Detect which cell encompasses the target text, then output its [X, Y] center coordinate. 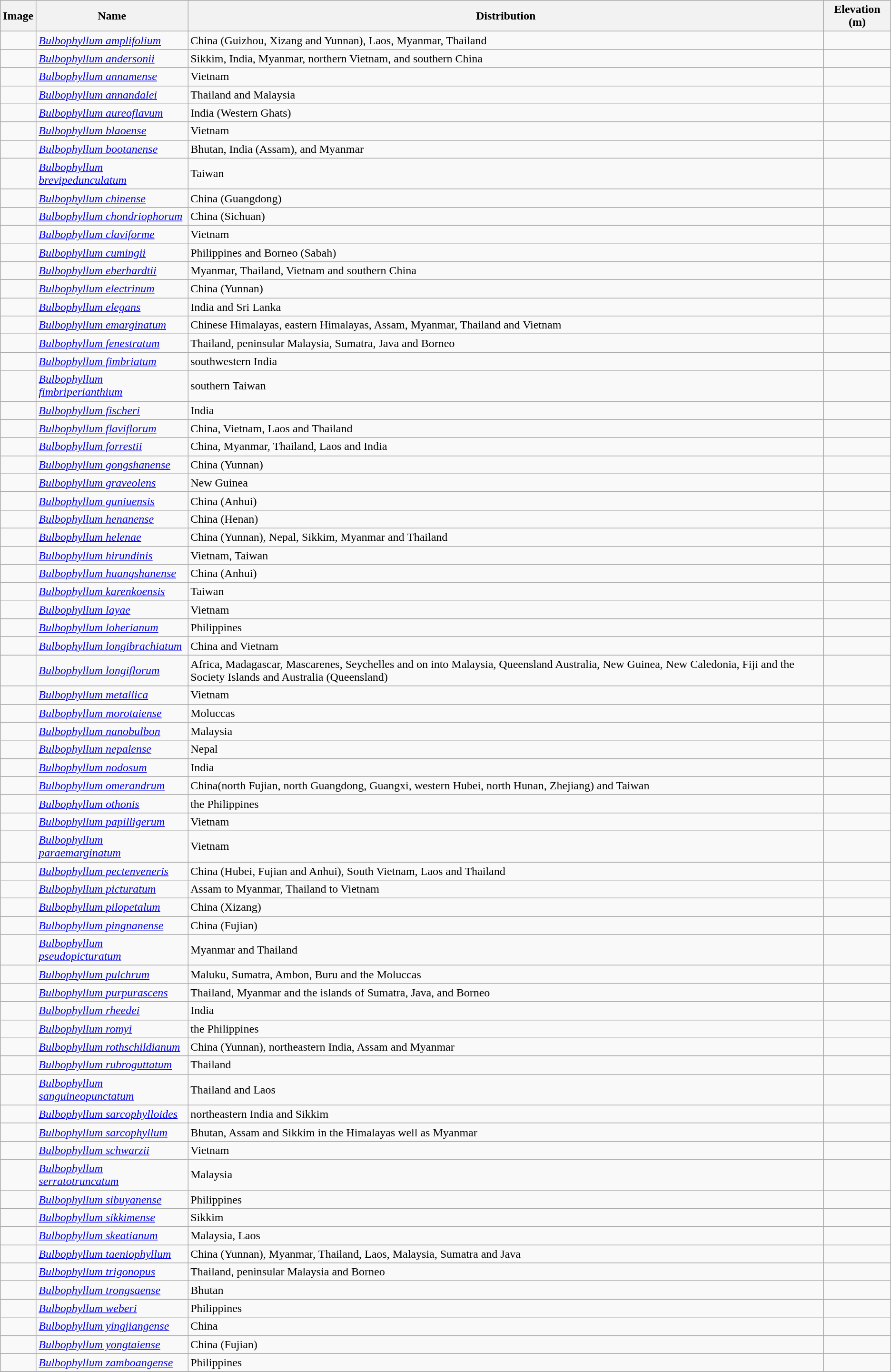
Bulbophyllum layae [112, 610]
Elevation (m) [858, 16]
Thailand [506, 1065]
Thailand and Malaysia [506, 95]
Thailand and Laos [506, 1089]
Bulbophyllum annamense [112, 77]
Bulbophyllum yingjiangense [112, 1326]
southern Taiwan [506, 386]
China (Yunnan), northeastern India, Assam and Myanmar [506, 1047]
Bhutan, Assam and Sikkim in the Himalayas well as Myanmar [506, 1132]
Bulbophyllum trigonopus [112, 1272]
Bulbophyllum hirundinis [112, 556]
Bulbophyllum claviforme [112, 234]
Bulbophyllum rubroguttatum [112, 1065]
Bulbophyllum aureoflavum [112, 113]
Bulbophyllum chondriophorum [112, 216]
Distribution [506, 16]
China (Yunnan), Myanmar, Thailand, Laos, Malaysia, Sumatra and Java [506, 1254]
Bulbophyllum emarginatum [112, 325]
Bulbophyllum nepalense [112, 749]
Bulbophyllum graveolens [112, 483]
China(north Fujian, north Guangdong, Guangxi, western Hubei, north Hunan, Zhejiang) and Taiwan [506, 785]
Philippines and Borneo (Sabah) [506, 253]
Bulbophyllum picturatum [112, 889]
China (Hubei, Fujian and Anhui), South Vietnam, Laos and Thailand [506, 871]
Bulbophyllum schwarzii [112, 1150]
Bulbophyllum pilopetalum [112, 907]
Vietnam, Taiwan [506, 556]
Bulbophyllum taeniophyllum [112, 1254]
Thailand, peninsular Malaysia and Borneo [506, 1272]
Bulbophyllum pingnanense [112, 925]
China [506, 1326]
Bulbophyllum sarcophylloides [112, 1114]
Bulbophyllum paraemarginatum [112, 846]
Thailand, Myanmar and the islands of Sumatra, Java, and Borneo [506, 993]
Bulbophyllum nanobulbon [112, 731]
Bulbophyllum electrinum [112, 289]
Bhutan [506, 1290]
India (Western Ghats) [506, 113]
Myanmar and Thailand [506, 950]
Bulbophyllum fischeri [112, 410]
Bulbophyllum forrestii [112, 447]
Bulbophyllum morotaiense [112, 713]
Bulbophyllum eberhardtii [112, 271]
southwestern India [506, 361]
Bulbophyllum huangshanense [112, 574]
Bulbophyllum flaviflorum [112, 428]
Bulbophyllum fimbriatum [112, 361]
Bulbophyllum pectenveneris [112, 871]
Sikkim [506, 1218]
Bhutan, India (Assam), and Myanmar [506, 149]
China (Xizang) [506, 907]
Bulbophyllum othonis [112, 804]
Bulbophyllum longibrachiatum [112, 646]
Bulbophyllum trongsaense [112, 1290]
Image [18, 16]
China (Sichuan) [506, 216]
Bulbophyllum cumingii [112, 253]
China, Myanmar, Thailand, Laos and India [506, 447]
Bulbophyllum purpurascens [112, 993]
Bulbophyllum amplifolium [112, 40]
Bulbophyllum metallica [112, 695]
Bulbophyllum karenkoensis [112, 592]
Bulbophyllum pulchrum [112, 974]
Bulbophyllum papilligerum [112, 822]
Bulbophyllum guniuensis [112, 501]
Bulbophyllum bootanense [112, 149]
Bulbophyllum serratotruncatum [112, 1175]
Bulbophyllum rothschildianum [112, 1047]
Malaysia, Laos [506, 1236]
China (Guizhou, Xizang and Yunnan), Laos, Myanmar, Thailand [506, 40]
Bulbophyllum pseudopicturatum [112, 950]
Bulbophyllum yongtaiense [112, 1344]
China (Yunnan), Nepal, Sikkim, Myanmar and Thailand [506, 537]
Bulbophyllum omerandrum [112, 785]
Bulbophyllum gongshanense [112, 465]
Bulbophyllum blaoense [112, 131]
Myanmar, Thailand, Vietnam and southern China [506, 271]
Bulbophyllum zamboangense [112, 1362]
Bulbophyllum chinense [112, 198]
New Guinea [506, 483]
Thailand, peninsular Malaysia, Sumatra, Java and Borneo [506, 343]
Bulbophyllum rheedei [112, 1011]
Bulbophyllum longiflorum [112, 670]
Bulbophyllum henanense [112, 519]
Bulbophyllum helenae [112, 537]
Bulbophyllum weberi [112, 1308]
Bulbophyllum romyi [112, 1029]
Bulbophyllum sanguineopunctatum [112, 1089]
Moluccas [506, 713]
China, Vietnam, Laos and Thailand [506, 428]
Chinese Himalayas, eastern Himalayas, Assam, Myanmar, Thailand and Vietnam [506, 325]
Bulbophyllum fimbriperianthium [112, 386]
Bulbophyllum sarcophyllum [112, 1132]
Bulbophyllum sikkimense [112, 1218]
Bulbophyllum skeatianum [112, 1236]
China (Guangdong) [506, 198]
Bulbophyllum elegans [112, 307]
China (Henan) [506, 519]
Maluku, Sumatra, Ambon, Buru and the Moluccas [506, 974]
Sikkim, India, Myanmar, northern Vietnam, and southern China [506, 59]
Bulbophyllum sibuyanense [112, 1199]
Bulbophyllum nodosum [112, 767]
Bulbophyllum andersonii [112, 59]
Bulbophyllum annandalei [112, 95]
Bulbophyllum brevipedunculatum [112, 173]
China and Vietnam [506, 646]
Bulbophyllum fenestratum [112, 343]
northeastern India and Sikkim [506, 1114]
Nepal [506, 749]
India and Sri Lanka [506, 307]
Assam to Myanmar, Thailand to Vietnam [506, 889]
Bulbophyllum loherianum [112, 628]
Name [112, 16]
